Find where the given text appears and provide that cell's center as [X, Y] coordinate. 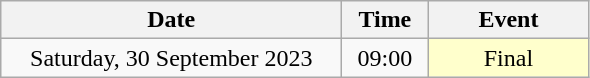
Event [508, 20]
Date [172, 20]
Time [385, 20]
Saturday, 30 September 2023 [172, 58]
09:00 [385, 58]
Final [508, 58]
